Determine the [x, y] coordinate at the center of the cell enclosing the given text.  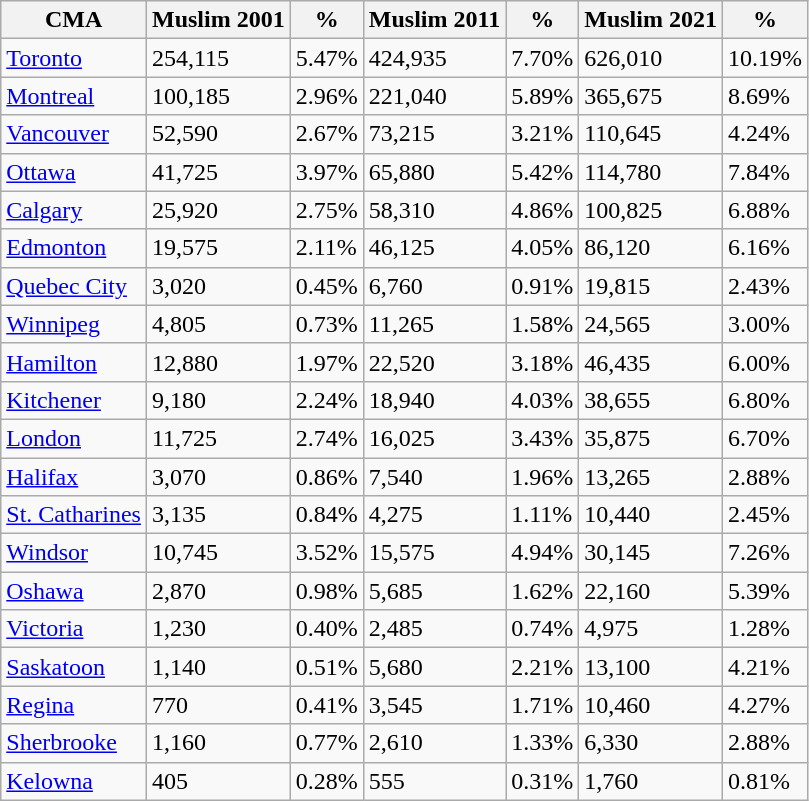
9,180 [218, 400]
6.00% [764, 362]
1,140 [218, 667]
6.88% [764, 210]
16,025 [434, 438]
11,265 [434, 324]
3.21% [542, 134]
0.41% [326, 705]
4.05% [542, 248]
6.70% [764, 438]
4.94% [542, 553]
22,160 [651, 591]
Kitchener [74, 400]
424,935 [434, 58]
2,610 [434, 743]
4.86% [542, 210]
405 [218, 781]
365,675 [651, 96]
Muslim 2011 [434, 20]
22,520 [434, 362]
4.03% [542, 400]
38,655 [651, 400]
Vancouver [74, 134]
13,265 [651, 477]
770 [218, 705]
0.84% [326, 515]
2.24% [326, 400]
1.71% [542, 705]
0.86% [326, 477]
13,100 [651, 667]
3,070 [218, 477]
5,680 [434, 667]
3.00% [764, 324]
10.19% [764, 58]
5.39% [764, 591]
0.51% [326, 667]
3,020 [218, 286]
114,780 [651, 172]
2,870 [218, 591]
25,920 [218, 210]
19,575 [218, 248]
6,330 [651, 743]
2.75% [326, 210]
6.16% [764, 248]
3,545 [434, 705]
0.28% [326, 781]
2.21% [542, 667]
St. Catharines [74, 515]
Saskatoon [74, 667]
1,160 [218, 743]
65,880 [434, 172]
2,485 [434, 629]
CMA [74, 20]
1,230 [218, 629]
0.40% [326, 629]
1.28% [764, 629]
Edmonton [74, 248]
3.52% [326, 553]
73,215 [434, 134]
0.45% [326, 286]
100,185 [218, 96]
5.47% [326, 58]
3.18% [542, 362]
221,040 [434, 96]
19,815 [651, 286]
1.97% [326, 362]
24,565 [651, 324]
1.96% [542, 477]
4.24% [764, 134]
6.80% [764, 400]
3.43% [542, 438]
4.21% [764, 667]
46,125 [434, 248]
Quebec City [74, 286]
Muslim 2021 [651, 20]
Windsor [74, 553]
1.62% [542, 591]
2.67% [326, 134]
1.58% [542, 324]
5.89% [542, 96]
Calgary [74, 210]
Winnipeg [74, 324]
4.27% [764, 705]
Regina [74, 705]
254,115 [218, 58]
Muslim 2001 [218, 20]
4,975 [651, 629]
1,760 [651, 781]
6,760 [434, 286]
1.33% [542, 743]
41,725 [218, 172]
0.81% [764, 781]
30,145 [651, 553]
7.70% [542, 58]
2.74% [326, 438]
46,435 [651, 362]
Oshawa [74, 591]
10,440 [651, 515]
Montreal [74, 96]
52,590 [218, 134]
10,745 [218, 553]
7.26% [764, 553]
2.96% [326, 96]
1.11% [542, 515]
12,880 [218, 362]
Ottawa [74, 172]
11,725 [218, 438]
London [74, 438]
0.74% [542, 629]
0.31% [542, 781]
7.84% [764, 172]
100,825 [651, 210]
0.98% [326, 591]
110,645 [651, 134]
2.11% [326, 248]
0.73% [326, 324]
10,460 [651, 705]
7,540 [434, 477]
2.45% [764, 515]
0.77% [326, 743]
15,575 [434, 553]
4,805 [218, 324]
Victoria [74, 629]
58,310 [434, 210]
2.43% [764, 286]
86,120 [651, 248]
5,685 [434, 591]
0.91% [542, 286]
Kelowna [74, 781]
555 [434, 781]
4,275 [434, 515]
626,010 [651, 58]
18,940 [434, 400]
35,875 [651, 438]
5.42% [542, 172]
8.69% [764, 96]
Toronto [74, 58]
Halifax [74, 477]
Sherbrooke [74, 743]
Hamilton [74, 362]
3,135 [218, 515]
3.97% [326, 172]
